Provide the [X, Y] coordinate of the cell's center where the given text is located.  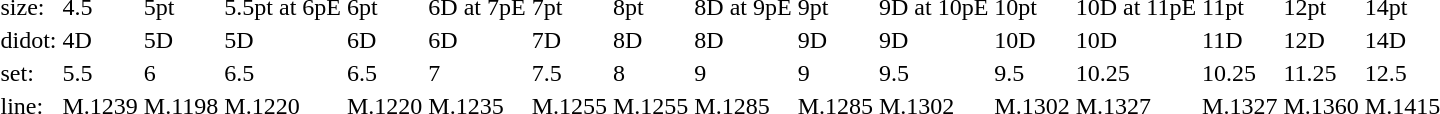
12D [1321, 40]
7 [477, 73]
5.5 [100, 73]
8 [650, 73]
7D [569, 40]
6 [180, 73]
7.5 [569, 73]
11D [1240, 40]
11.25 [1321, 73]
4D [100, 40]
